Find where the given text appears and provide that cell's center as [X, Y] coordinate. 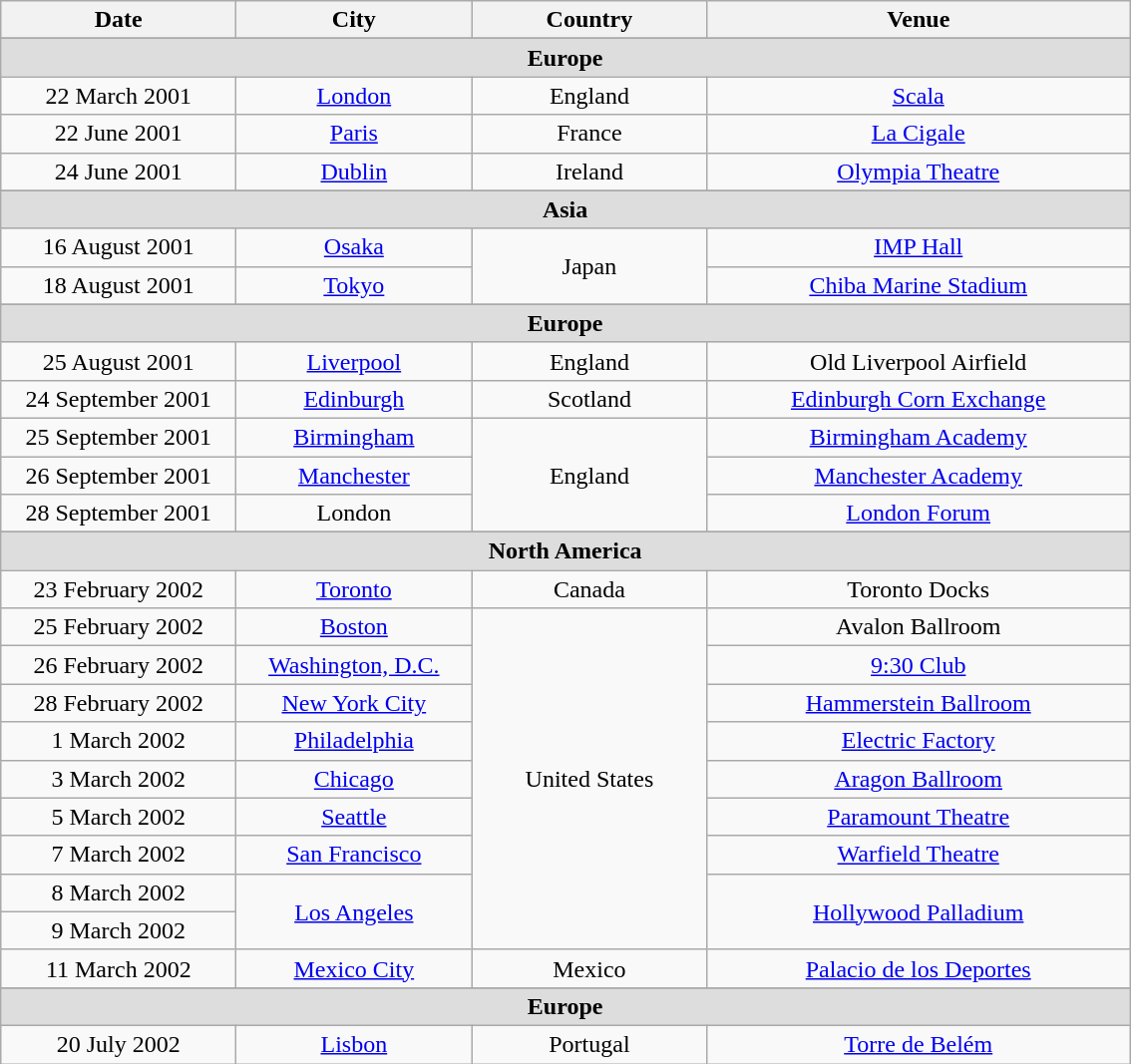
3 March 2002 [119, 779]
IMP Hall [919, 247]
1 March 2002 [119, 741]
18 August 2001 [119, 285]
North America [565, 551]
7 March 2002 [119, 855]
26 February 2002 [119, 665]
Hammerstein Ballroom [919, 703]
Mexico City [354, 968]
London Forum [919, 514]
20 July 2002 [119, 1044]
28 September 2001 [119, 514]
Boston [354, 627]
City [354, 20]
Philadelphia [354, 741]
Birmingham [354, 437]
Country [589, 20]
Chiba Marine Stadium [919, 285]
Scala [919, 96]
Edinburgh Corn Exchange [919, 399]
23 February 2002 [119, 589]
Olympia Theatre [919, 172]
Old Liverpool Airfield [919, 361]
Hollywood Palladium [919, 911]
Manchester Academy [919, 476]
9:30 Club [919, 665]
Los Angeles [354, 911]
Liverpool [354, 361]
Washington, D.C. [354, 665]
22 June 2001 [119, 134]
Date [119, 20]
5 March 2002 [119, 817]
28 February 2002 [119, 703]
France [589, 134]
New York City [354, 703]
San Francisco [354, 855]
16 August 2001 [119, 247]
Manchester [354, 476]
Ireland [589, 172]
Paramount Theatre [919, 817]
11 March 2002 [119, 968]
Japan [589, 266]
Paris [354, 134]
Birmingham Academy [919, 437]
Warfield Theatre [919, 855]
Tokyo [354, 285]
24 September 2001 [119, 399]
25 February 2002 [119, 627]
Scotland [589, 399]
La Cigale [919, 134]
Palacio de los Deportes [919, 968]
Dublin [354, 172]
24 June 2001 [119, 172]
Torre de Belém [919, 1044]
Chicago [354, 779]
United States [589, 780]
Aragon Ballroom [919, 779]
26 September 2001 [119, 476]
Portugal [589, 1044]
Seattle [354, 817]
Venue [919, 20]
Osaka [354, 247]
Mexico [589, 968]
8 March 2002 [119, 892]
Avalon Ballroom [919, 627]
Edinburgh [354, 399]
22 March 2001 [119, 96]
25 August 2001 [119, 361]
Lisbon [354, 1044]
Canada [589, 589]
Electric Factory [919, 741]
Toronto [354, 589]
Asia [565, 209]
9 March 2002 [119, 930]
25 September 2001 [119, 437]
Toronto Docks [919, 589]
